For the text-containing cell, return its midpoint in [x, y] coordinate format. 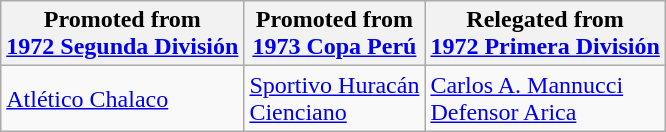
Atlético Chalaco [122, 98]
Promoted from1973 Copa Perú [334, 34]
Sportivo Huracán Cienciano [334, 98]
Promoted from1972 Segunda División [122, 34]
Carlos A. Mannucci Defensor Arica [545, 98]
Relegated from1972 Primera División [545, 34]
